Locate the cell with the specified text and output its (x, y) center coordinate. 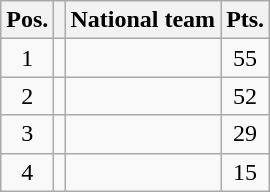
3 (28, 134)
Pts. (246, 20)
2 (28, 96)
52 (246, 96)
4 (28, 172)
Pos. (28, 20)
15 (246, 172)
1 (28, 58)
National team (143, 20)
55 (246, 58)
29 (246, 134)
